For the text-containing cell, return its midpoint in (x, y) coordinate format. 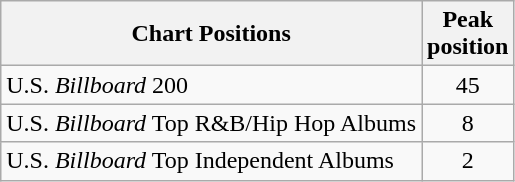
U.S. Billboard 200 (212, 85)
2 (468, 161)
Peakposition (468, 34)
U.S. Billboard Top Independent Albums (212, 161)
8 (468, 123)
45 (468, 85)
U.S. Billboard Top R&B/Hip Hop Albums (212, 123)
Chart Positions (212, 34)
